Scan for the cell matching the given text and deliver its (X, Y) coordinate at center. 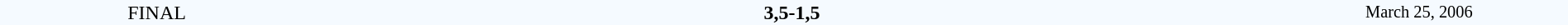
March 25, 2006 (1419, 12)
FINAL (157, 12)
3,5-1,5 (791, 12)
